Search for the cell housing the specified text and yield its (X, Y) center coordinate. 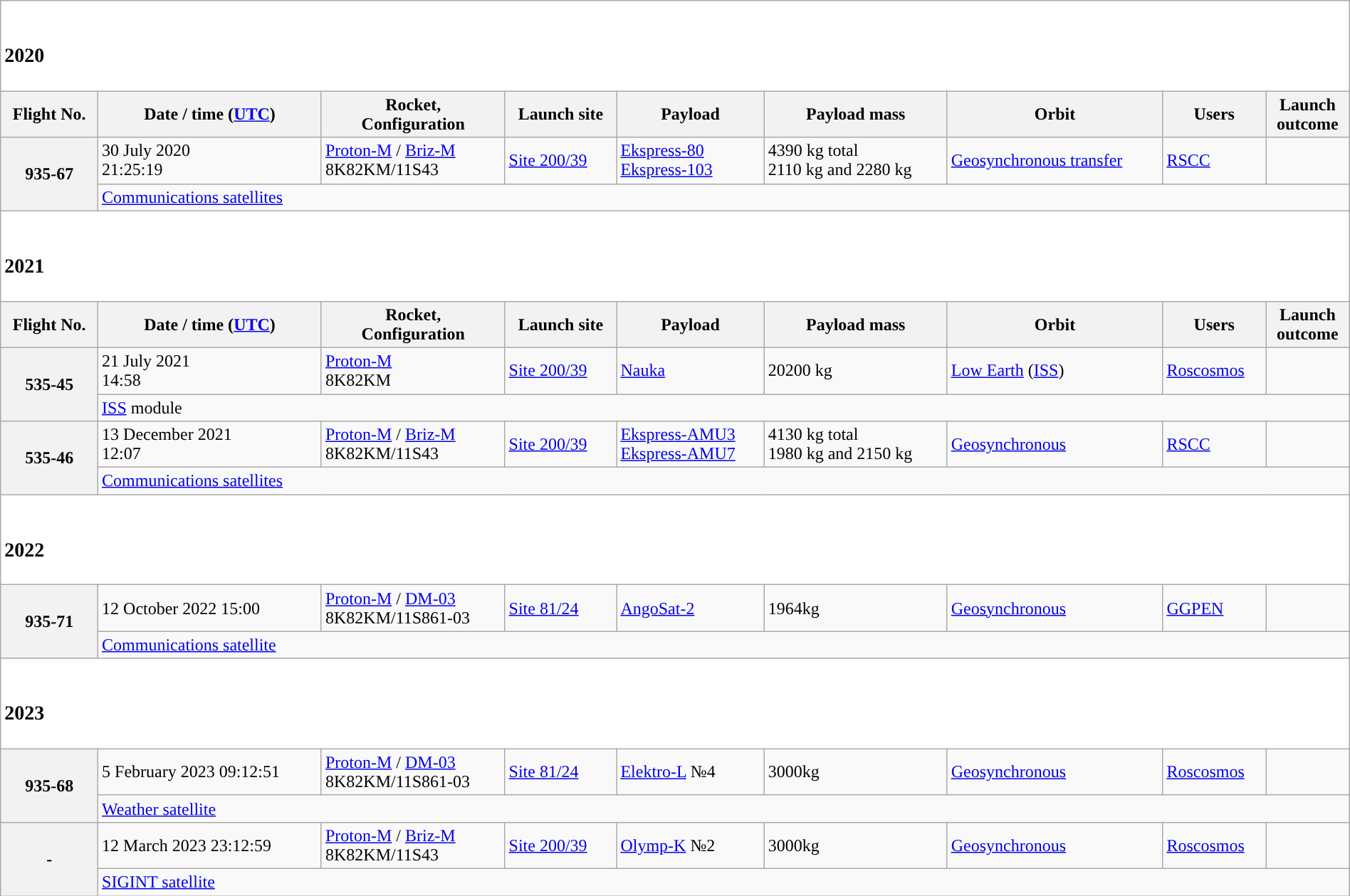
935-71 (50, 622)
935-67 (50, 174)
535-46 (50, 458)
12 March 2023 23:12:59 (210, 845)
20200 kg (856, 370)
12 October 2022 15:00 (210, 608)
4130 kg total1980 kg and 2150 kg (856, 444)
Proton-M8K82KM (413, 370)
Ekspress-80Ekspress-103 (691, 161)
Olymp-K №2 (691, 845)
1964kg (856, 608)
Nauka (691, 370)
Ekspress-AMU3 Ekspress-AMU7 (691, 444)
4390 kg total2110 kg and 2280 kg (856, 161)
Elektro-L №4 (691, 771)
2023 (675, 703)
13 December 202112:07 (210, 444)
2021 (675, 256)
5 February 2023 09:12:51 (210, 771)
535-45 (50, 384)
Geosynchronous transfer (1055, 161)
2020 (675, 46)
AngoSat-2 (691, 608)
GGPEN (1215, 608)
SIGINT satellite (724, 882)
935-68 (50, 786)
2022 (675, 539)
Rocket,Configuration (413, 114)
ISS module (724, 408)
Launchoutcome (1308, 114)
21 July 202114:58 (210, 370)
Low Earth (ISS) (1055, 370)
- (50, 858)
30 July 202021:25:19 (210, 161)
Rocket, Configuration (413, 325)
Communications satellite (724, 645)
Weather satellite (724, 808)
Proton-M / Briz-M 8K82KM/11S43 (413, 845)
Launch outcome (1308, 325)
